Capture the cell that displays the provided text and extract its (X, Y) central coordinate. 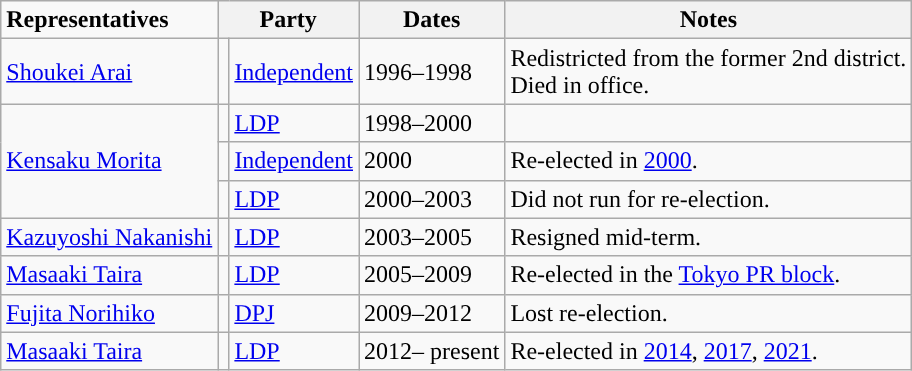
Re-elected in 2014, 2017, 2021. (708, 351)
2012– present (432, 351)
Fujita Norihiko (110, 313)
Representatives (110, 20)
Redistricted from the former 2nd district.Died in office. (708, 72)
Kensaku Morita (110, 161)
Re-elected in the Tokyo PR block. (708, 275)
Dates (432, 20)
Notes (708, 20)
DPJ (294, 313)
2000–2003 (432, 199)
1998–2000 (432, 123)
Kazuyoshi Nakanishi (110, 237)
Resigned mid-term. (708, 237)
2005–2009 (432, 275)
Shoukei Arai (110, 72)
1996–1998 (432, 72)
2009–2012 (432, 313)
Party (288, 20)
2000 (432, 161)
Lost re-election. (708, 313)
Re-elected in 2000. (708, 161)
2003–2005 (432, 237)
Did not run for re-election. (708, 199)
